Extract the (x, y) coordinate from the center of the cell holding the provided text.  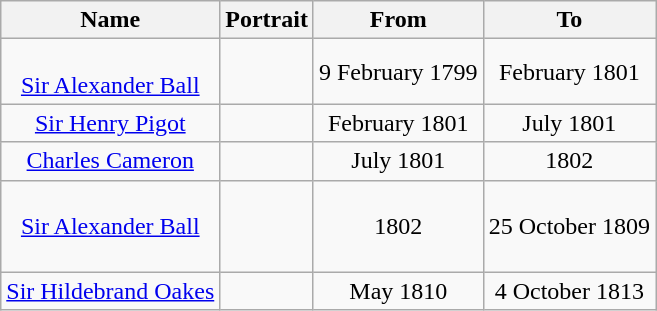
May 1810 (398, 291)
9 February 1799 (398, 72)
From (398, 20)
4 October 1813 (569, 291)
Charles Cameron (110, 161)
To (569, 20)
Sir Hildebrand Oakes (110, 291)
Sir Henry Pigot (110, 123)
25 October 1809 (569, 226)
Portrait (267, 20)
Name (110, 20)
